Locate the cell with the specified text and output its [X, Y] center coordinate. 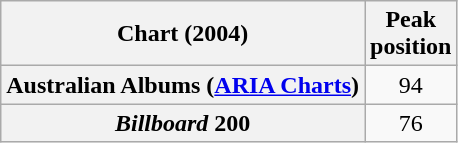
Billboard 200 [183, 123]
Peakposition [411, 34]
Australian Albums (ARIA Charts) [183, 85]
Chart (2004) [183, 34]
94 [411, 85]
76 [411, 123]
